Scan for the cell matching the given text and deliver its [X, Y] coordinate at center. 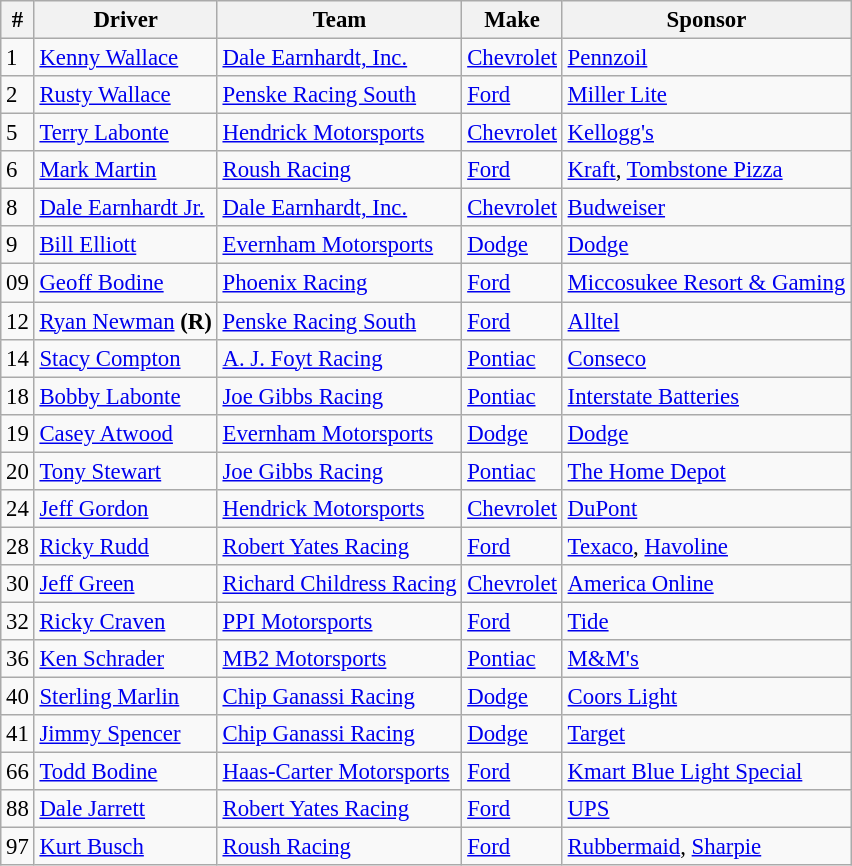
Rusty Wallace [126, 95]
Sponsor [706, 20]
9 [18, 245]
Texaco, Havoline [706, 546]
41 [18, 734]
Dale Jarrett [126, 809]
Budweiser [706, 208]
Kraft, Tombstone Pizza [706, 170]
Jeff Gordon [126, 509]
2 [18, 95]
Richard Childress Racing [340, 584]
Kurt Busch [126, 847]
A. J. Foyt Racing [340, 358]
Jimmy Spencer [126, 734]
Todd Bodine [126, 772]
Interstate Batteries [706, 396]
14 [18, 358]
Ricky Rudd [126, 546]
Driver [126, 20]
America Online [706, 584]
Geoff Bodine [126, 283]
32 [18, 621]
Miccosukee Resort & Gaming [706, 283]
Sterling Marlin [126, 697]
DuPont [706, 509]
12 [18, 321]
Stacy Compton [126, 358]
The Home Depot [706, 471]
8 [18, 208]
18 [18, 396]
PPI Motorsports [340, 621]
Kmart Blue Light Special [706, 772]
Team [340, 20]
1 [18, 58]
Pennzoil [706, 58]
Haas-Carter Motorsports [340, 772]
# [18, 20]
19 [18, 433]
Mark Martin [126, 170]
36 [18, 659]
Coors Light [706, 697]
Make [512, 20]
UPS [706, 809]
20 [18, 471]
Terry Labonte [126, 133]
Rubbermaid, Sharpie [706, 847]
M&M's [706, 659]
09 [18, 283]
24 [18, 509]
Target [706, 734]
66 [18, 772]
Tide [706, 621]
Dale Earnhardt Jr. [126, 208]
6 [18, 170]
28 [18, 546]
Jeff Green [126, 584]
97 [18, 847]
40 [18, 697]
Ken Schrader [126, 659]
Tony Stewart [126, 471]
MB2 Motorsports [340, 659]
Conseco [706, 358]
Alltel [706, 321]
Bill Elliott [126, 245]
Ricky Craven [126, 621]
Ryan Newman (R) [126, 321]
30 [18, 584]
Bobby Labonte [126, 396]
88 [18, 809]
Kenny Wallace [126, 58]
Casey Atwood [126, 433]
Kellogg's [706, 133]
Phoenix Racing [340, 283]
Miller Lite [706, 95]
5 [18, 133]
